Scan for the cell matching the given text and deliver its [x, y] coordinate at center. 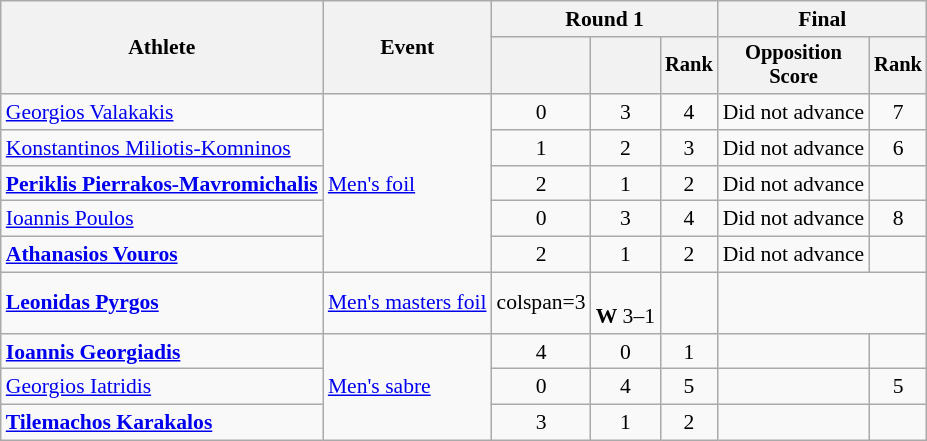
Tilemachos Karakalos [162, 423]
Men's foil [408, 183]
Georgios Valakakis [162, 112]
8 [898, 219]
Periklis Pierrakos-Mavromichalis [162, 184]
Ioannis Georgiadis [162, 352]
Leonidas Pyrgos [162, 304]
Round 1 [605, 19]
6 [898, 148]
colspan=3 [542, 304]
Athanasios Vouros [162, 255]
Athlete [162, 48]
Final [822, 19]
Event [408, 48]
Opposition Score [794, 66]
W 3–1 [626, 304]
Men's masters foil [408, 304]
Konstantinos Miliotis-Komninos [162, 148]
Ioannis Poulos [162, 219]
Georgios Iatridis [162, 387]
Men's sabre [408, 388]
7 [898, 112]
